From the cell containing the given text, extract its center point as [X, Y] coordinate. 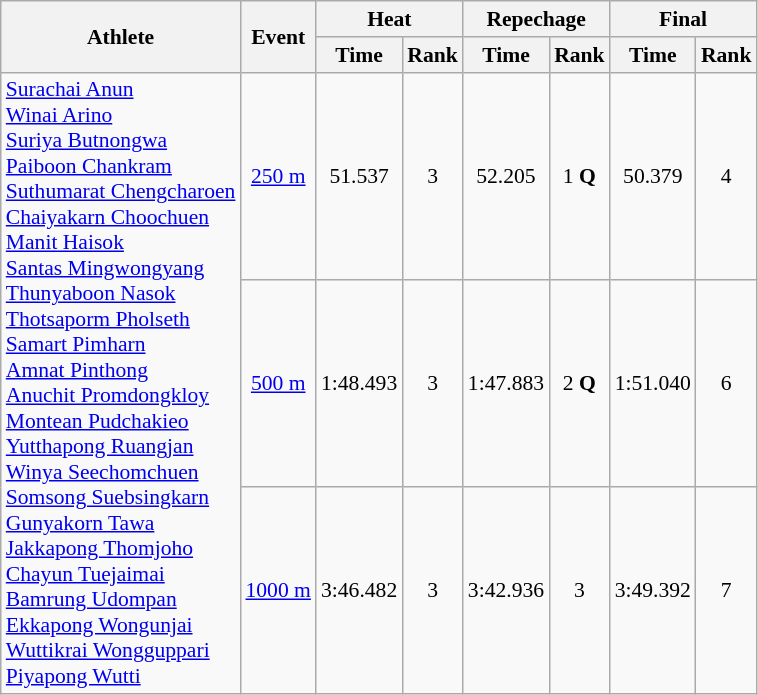
3:49.392 [653, 590]
1:51.040 [653, 384]
3:46.482 [359, 590]
2 Q [580, 384]
52.205 [506, 176]
7 [726, 590]
Event [278, 36]
4 [726, 176]
Heat [390, 19]
1:47.883 [506, 384]
50.379 [653, 176]
Final [684, 19]
1 Q [580, 176]
500 m [278, 384]
Athlete [121, 36]
1:48.493 [359, 384]
1000 m [278, 590]
3:42.936 [506, 590]
6 [726, 384]
51.537 [359, 176]
Repechage [536, 19]
250 m [278, 176]
